From the cell containing the given text, extract its center point as (X, Y) coordinate. 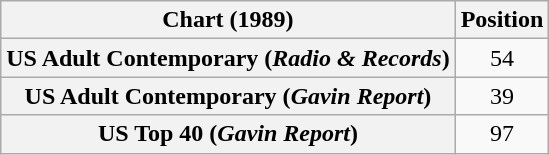
US Adult Contemporary (Gavin Report) (228, 96)
39 (502, 96)
54 (502, 58)
97 (502, 134)
US Adult Contemporary (Radio & Records) (228, 58)
Position (502, 20)
Chart (1989) (228, 20)
US Top 40 (Gavin Report) (228, 134)
